Locate the cell with the specified text and output its (X, Y) center coordinate. 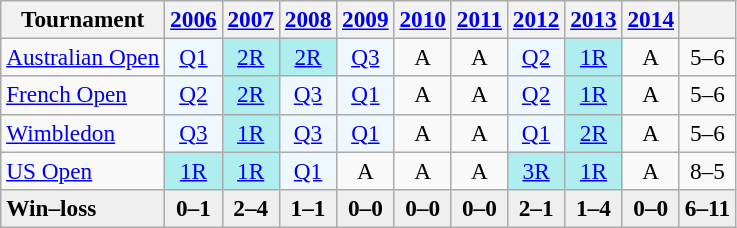
2–4 (250, 208)
1–1 (308, 208)
8–5 (707, 170)
2009 (366, 19)
2012 (536, 19)
French Open (83, 95)
2–1 (536, 208)
Wimbledon (83, 133)
2013 (594, 19)
2010 (422, 19)
2008 (308, 19)
2007 (250, 19)
Tournament (83, 19)
2014 (650, 19)
1–4 (594, 208)
0–1 (194, 208)
3R (536, 170)
2011 (479, 19)
Win–loss (83, 208)
US Open (83, 170)
6–11 (707, 208)
Australian Open (83, 57)
2006 (194, 19)
